Extract the [X, Y] coordinate from the center of the cell holding the provided text.  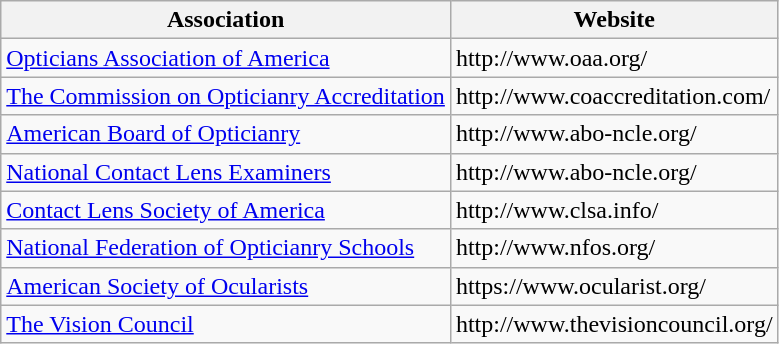
https://www.ocularist.org/ [614, 286]
The Commission on Opticianry Accreditation [226, 96]
http://www.oaa.org/ [614, 58]
Contact Lens Society of America [226, 210]
Opticians Association of America [226, 58]
http://www.thevisioncouncil.org/ [614, 324]
The Vision Council [226, 324]
http://www.nfos.org/ [614, 248]
Website [614, 20]
http://www.coaccreditation.com/ [614, 96]
National Contact Lens Examiners [226, 172]
American Board of Opticianry [226, 134]
http://www.clsa.info/ [614, 210]
American Society of Ocularists [226, 286]
National Federation of Opticianry Schools [226, 248]
Association [226, 20]
